Scan for the cell matching the given text and deliver its (X, Y) coordinate at center. 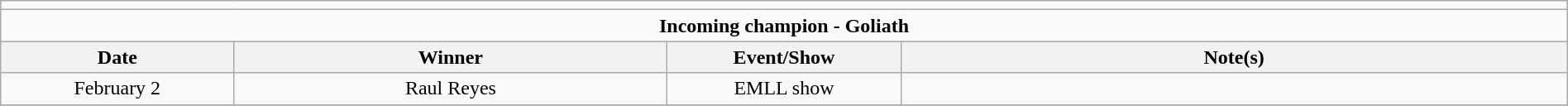
Winner (451, 57)
Incoming champion - Goliath (784, 26)
February 2 (117, 89)
Date (117, 57)
Note(s) (1234, 57)
Event/Show (784, 57)
EMLL show (784, 89)
Raul Reyes (451, 89)
